Find where the given text appears and provide that cell's center as (x, y) coordinate. 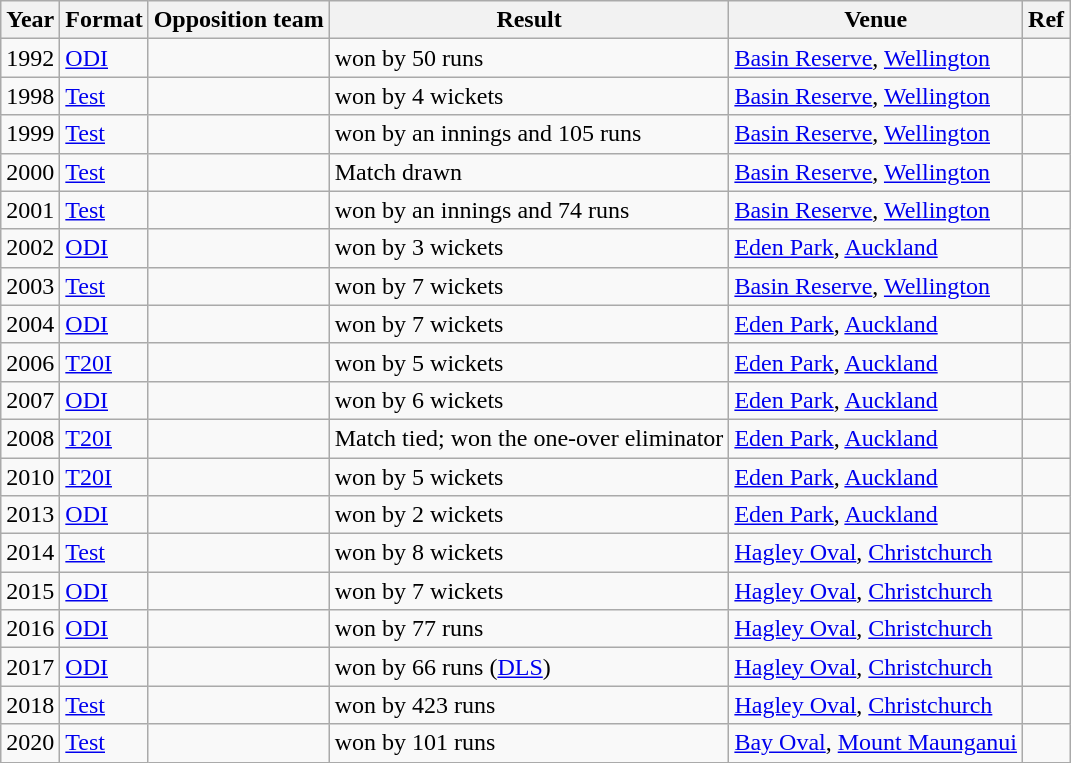
Result (529, 20)
Format (104, 20)
2000 (30, 172)
2013 (30, 515)
won by 423 runs (529, 705)
won by 77 runs (529, 629)
won by 2 wickets (529, 515)
2010 (30, 477)
Opposition team (238, 20)
2015 (30, 591)
2017 (30, 667)
2002 (30, 248)
won by 66 runs (DLS) (529, 667)
1992 (30, 58)
won by 3 wickets (529, 248)
Match drawn (529, 172)
1999 (30, 134)
2003 (30, 286)
won by 101 runs (529, 743)
Ref (1046, 20)
Match tied; won the one-over eliminator (529, 438)
1998 (30, 96)
won by an innings and 105 runs (529, 134)
2018 (30, 705)
2004 (30, 324)
won by 4 wickets (529, 96)
2007 (30, 400)
won by 6 wickets (529, 400)
Venue (876, 20)
won by 8 wickets (529, 553)
2020 (30, 743)
won by an innings and 74 runs (529, 210)
Bay Oval, Mount Maunganui (876, 743)
2001 (30, 210)
won by 50 runs (529, 58)
2014 (30, 553)
2008 (30, 438)
2016 (30, 629)
Year (30, 20)
2006 (30, 362)
